Pinpoint the cell where the given text exists, returning its (X, Y) midpoint coordinate. 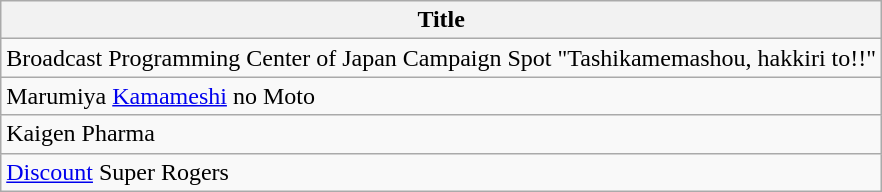
Title (442, 20)
Discount Super Rogers (442, 172)
Broadcast Programming Center of Japan Campaign Spot "Tashikamemashou, hakkiri to!!" (442, 58)
Kaigen Pharma (442, 134)
Marumiya Kamameshi no Moto (442, 96)
